Capture the cell that displays the provided text and extract its (x, y) central coordinate. 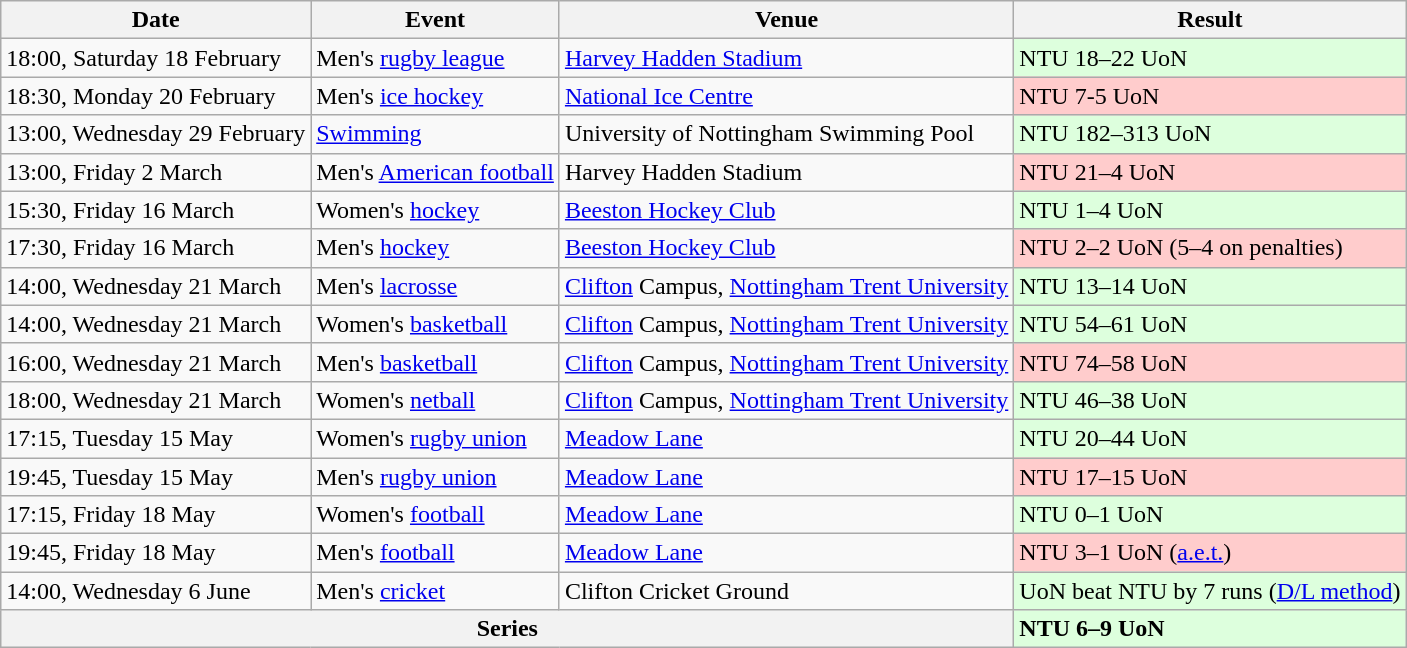
NTU 54–61 UoN (1210, 324)
University of Nottingham Swimming Pool (786, 134)
19:45, Tuesday 15 May (156, 477)
Women's rugby union (436, 438)
NTU 1–4 UoN (1210, 210)
Men's hockey (436, 248)
Series (508, 629)
NTU 21–4 UoN (1210, 172)
17:15, Friday 18 May (156, 515)
NTU 17–15 UoN (1210, 477)
Women's netball (436, 400)
18:00, Wednesday 21 March (156, 400)
Date (156, 20)
NTU 13–14 UoN (1210, 286)
16:00, Wednesday 21 March (156, 362)
National Ice Centre (786, 96)
Men's rugby league (436, 58)
NTU 20–44 UoN (1210, 438)
Swimming (436, 134)
13:00, Friday 2 March (156, 172)
Women's football (436, 515)
17:15, Tuesday 15 May (156, 438)
Women's hockey (436, 210)
NTU 6–9 UoN (1210, 629)
13:00, Wednesday 29 February (156, 134)
Event (436, 20)
14:00, Wednesday 6 June (156, 591)
Men's basketball (436, 362)
NTU 3–1 UoN (a.e.t.) (1210, 553)
Men's football (436, 553)
NTU 18–22 UoN (1210, 58)
NTU 74–58 UoN (1210, 362)
Men's American football (436, 172)
Clifton Cricket Ground (786, 591)
Men's rugby union (436, 477)
NTU 0–1 UoN (1210, 515)
NTU 7-5 UoN (1210, 96)
Result (1210, 20)
NTU 46–38 UoN (1210, 400)
Men's ice hockey (436, 96)
18:30, Monday 20 February (156, 96)
Men's cricket (436, 591)
Venue (786, 20)
Women's basketball (436, 324)
NTU 182–313 UoN (1210, 134)
17:30, Friday 16 March (156, 248)
Men's lacrosse (436, 286)
NTU 2–2 UoN (5–4 on penalties) (1210, 248)
15:30, Friday 16 March (156, 210)
UoN beat NTU by 7 runs (D/L method) (1210, 591)
18:00, Saturday 18 February (156, 58)
19:45, Friday 18 May (156, 553)
